Capture the cell that displays the provided text and extract its (X, Y) central coordinate. 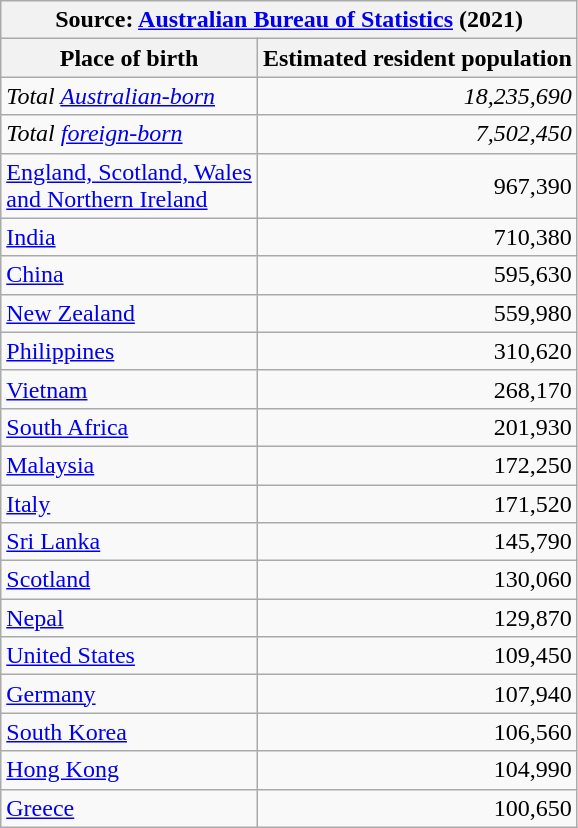
Philippines (130, 351)
130,060 (417, 580)
Scotland (130, 580)
710,380 (417, 237)
559,980 (417, 313)
Greece (130, 808)
United States (130, 656)
Source: Australian Bureau of Statistics (2021) (290, 20)
New Zealand (130, 313)
Hong Kong (130, 770)
Place of birth (130, 58)
Sri Lanka (130, 542)
South Africa (130, 427)
India (130, 237)
18,235,690 (417, 96)
100,650 (417, 808)
Italy (130, 503)
Malaysia (130, 465)
Total Australian-born (130, 96)
268,170 (417, 389)
201,930 (417, 427)
171,520 (417, 503)
Total foreign-born (130, 134)
107,940 (417, 694)
104,990 (417, 770)
145,790 (417, 542)
7,502,450 (417, 134)
129,870 (417, 618)
Estimated resident population (417, 58)
172,250 (417, 465)
967,390 (417, 186)
Germany (130, 694)
595,630 (417, 275)
England, Scotland, Walesand Northern Ireland (130, 186)
China (130, 275)
South Korea (130, 732)
Nepal (130, 618)
109,450 (417, 656)
106,560 (417, 732)
310,620 (417, 351)
Vietnam (130, 389)
